Capture the cell that displays the provided text and extract its [x, y] central coordinate. 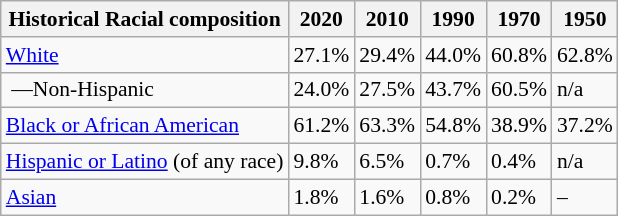
63.3% [387, 126]
0.7% [453, 162]
29.4% [387, 55]
6.5% [387, 162]
1970 [519, 19]
Historical Racial composition [145, 19]
1950 [585, 19]
Asian [145, 197]
37.2% [585, 126]
44.0% [453, 55]
—Non-Hispanic [145, 90]
27.5% [387, 90]
24.0% [321, 90]
9.8% [321, 162]
2020 [321, 19]
54.8% [453, 126]
Hispanic or Latino (of any race) [145, 162]
1.8% [321, 197]
Black or African American [145, 126]
1990 [453, 19]
1.6% [387, 197]
38.9% [519, 126]
60.8% [519, 55]
62.8% [585, 55]
0.4% [519, 162]
61.2% [321, 126]
0.8% [453, 197]
White [145, 55]
60.5% [519, 90]
– [585, 197]
27.1% [321, 55]
43.7% [453, 90]
2010 [387, 19]
0.2% [519, 197]
